Pinpoint the cell where the given text exists, returning its [X, Y] midpoint coordinate. 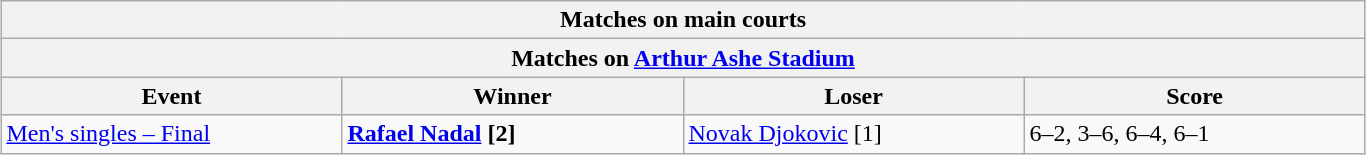
Rafael Nadal [2] [512, 134]
Matches on Arthur Ashe Stadium [683, 58]
Winner [512, 96]
Men's singles – Final [172, 134]
Loser [854, 96]
Event [172, 96]
Score [1194, 96]
Matches on main courts [683, 20]
6–2, 3–6, 6–4, 6–1 [1194, 134]
Novak Djokovic [1] [854, 134]
